Capture the cell that displays the provided text and extract its [X, Y] central coordinate. 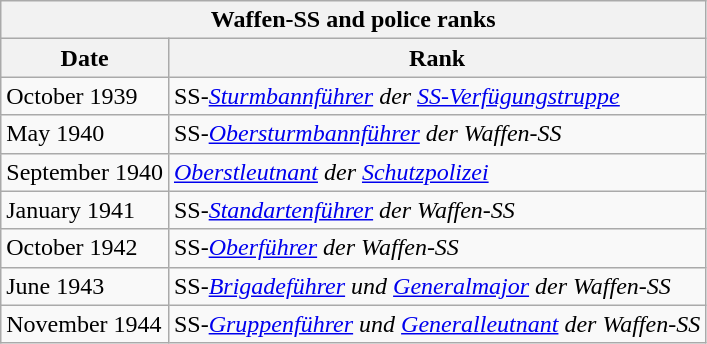
June 1943 [85, 286]
September 1940 [85, 172]
Date [85, 58]
October 1939 [85, 96]
November 1944 [85, 324]
SS-Obersturmbannführer der Waffen-SS [436, 134]
October 1942 [85, 248]
Rank [436, 58]
Oberstleutnant der Schutzpolizei [436, 172]
SS-Oberführer der Waffen-SS [436, 248]
SS-Gruppenführer und Generalleutnant der Waffen-SS [436, 324]
SS-Brigadeführer und Generalmajor der Waffen-SS [436, 286]
May 1940 [85, 134]
SS-Standartenführer der Waffen-SS [436, 210]
January 1941 [85, 210]
SS-Sturmbannführer der SS-Verfügungstruppe [436, 96]
Waffen-SS and police ranks [354, 20]
